Detect which cell encompasses the target text, then output its [X, Y] center coordinate. 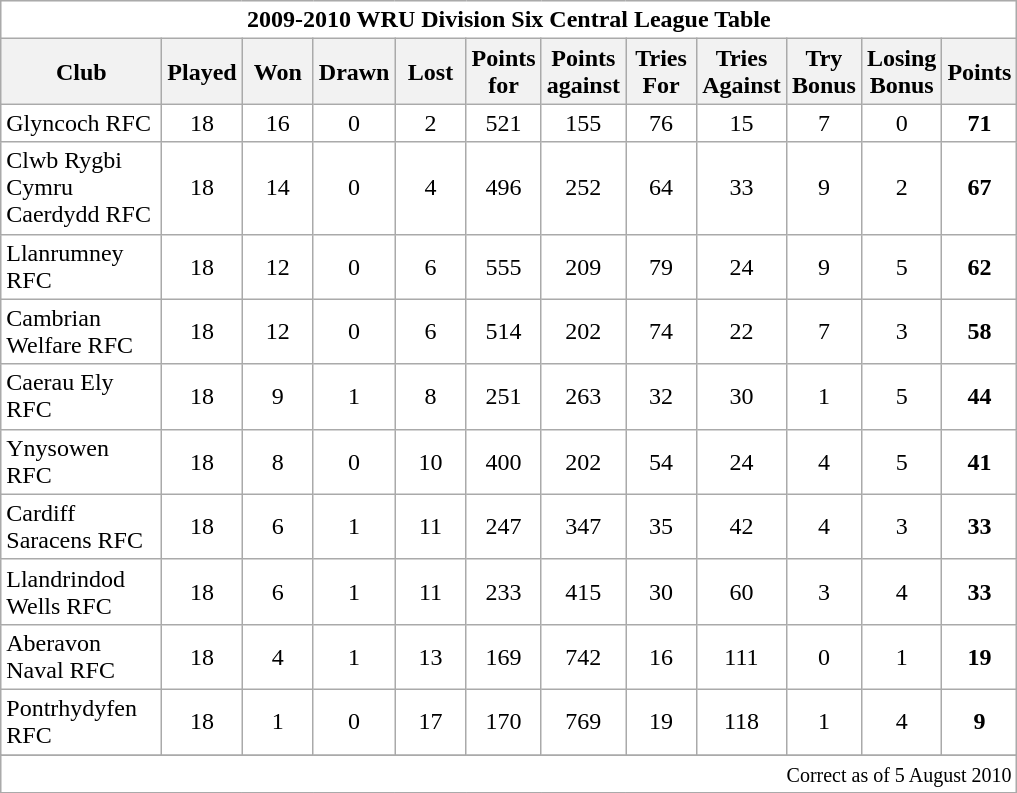
22 [742, 332]
Losing Bonus [901, 72]
58 [980, 332]
Cambrian Welfare RFC [82, 332]
111 [742, 656]
60 [742, 592]
74 [662, 332]
118 [742, 722]
Points for [504, 72]
41 [980, 462]
Drawn [354, 72]
Points [980, 72]
400 [504, 462]
71 [980, 123]
233 [504, 592]
Cardiff Saracens RFC [82, 526]
742 [583, 656]
Lost [430, 72]
170 [504, 722]
79 [662, 266]
10 [430, 462]
Glyncoch RFC [82, 123]
496 [504, 188]
Caerau Ely RFC [82, 396]
769 [583, 722]
Tries Against [742, 72]
Points against [583, 72]
54 [662, 462]
Clwb Rygbi Cymru Caerdydd RFC [82, 188]
514 [504, 332]
Tries For [662, 72]
521 [504, 123]
32 [662, 396]
Club [82, 72]
Ynysowen RFC [82, 462]
155 [583, 123]
35 [662, 526]
42 [742, 526]
247 [504, 526]
17 [430, 722]
209 [583, 266]
62 [980, 266]
Correct as of 5 August 2010 [509, 773]
64 [662, 188]
76 [662, 123]
Won [278, 72]
15 [742, 123]
347 [583, 526]
Try Bonus [824, 72]
44 [980, 396]
67 [980, 188]
13 [430, 656]
251 [504, 396]
14 [278, 188]
Pontrhydyfen RFC [82, 722]
555 [504, 266]
Llandrindod Wells RFC [82, 592]
2009-2010 WRU Division Six Central League Table [509, 20]
252 [583, 188]
169 [504, 656]
Aberavon Naval RFC [82, 656]
415 [583, 592]
263 [583, 396]
Played [202, 72]
Llanrumney RFC [82, 266]
